Identify which cell holds the provided text, then report its (x, y) central coordinate. 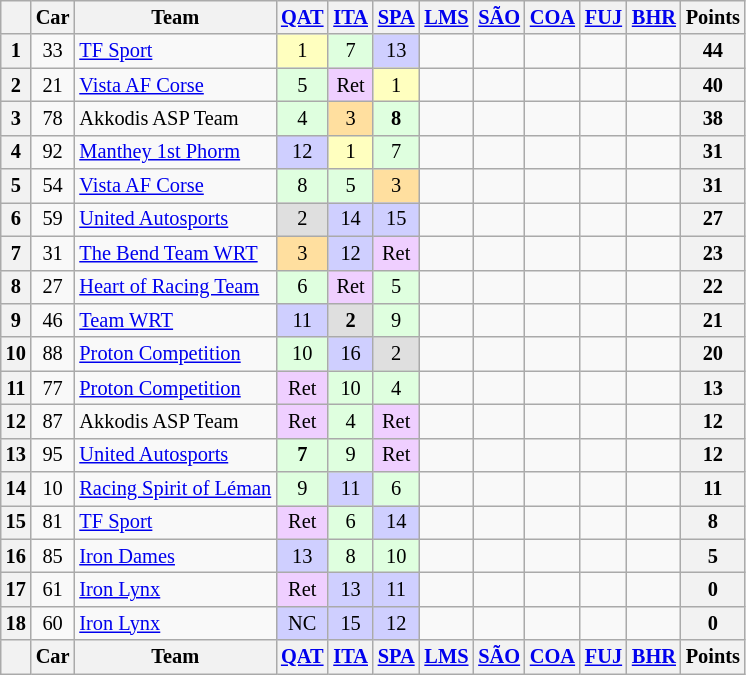
NC (302, 623)
81 (53, 522)
87 (53, 421)
20 (713, 354)
22 (713, 287)
Manthey 1st Phorm (175, 152)
46 (53, 320)
18 (16, 623)
44 (713, 51)
38 (713, 118)
60 (53, 623)
Team WRT (175, 320)
Heart of Racing Team (175, 287)
59 (53, 219)
54 (53, 186)
33 (53, 51)
95 (53, 455)
85 (53, 556)
Racing Spirit of Léman (175, 489)
92 (53, 152)
Iron Dames (175, 556)
The Bend Team WRT (175, 253)
78 (53, 118)
40 (713, 85)
88 (53, 354)
23 (713, 253)
17 (16, 589)
77 (53, 388)
61 (53, 589)
